Find where the given text appears and provide that cell's center as (X, Y) coordinate. 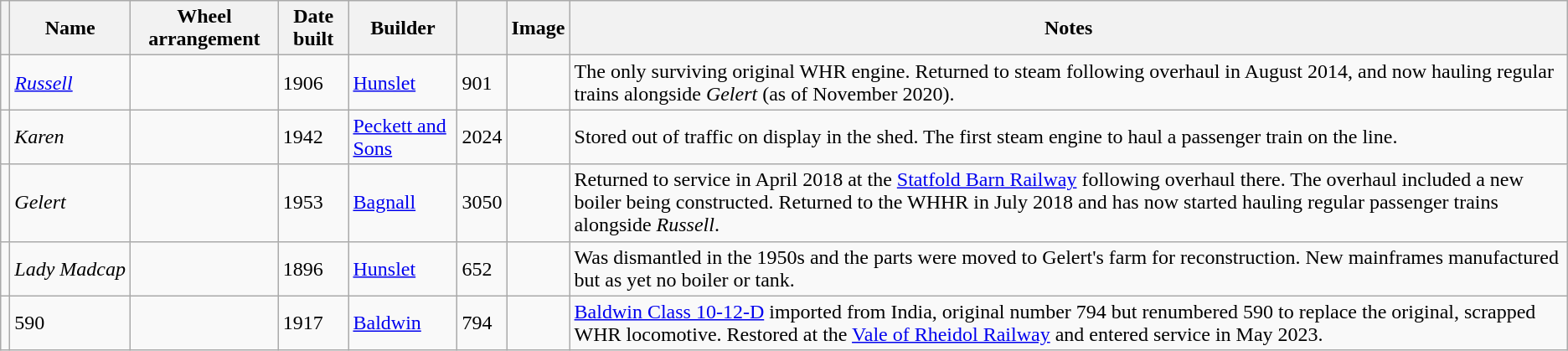
1953 (313, 203)
2024 (482, 137)
1896 (313, 268)
Notes (1069, 28)
Bagnall (403, 203)
794 (482, 323)
Stored out of traffic on display in the shed. The first steam engine to haul a passenger train on the line. (1069, 137)
Baldwin (403, 323)
1906 (313, 82)
Lady Madcap (70, 268)
1917 (313, 323)
1942 (313, 137)
Name (70, 28)
Wheel arrangement (204, 28)
901 (482, 82)
Image (538, 28)
Builder (403, 28)
Karen (70, 137)
Date built (313, 28)
590 (70, 323)
Russell (70, 82)
652 (482, 268)
Was dismantled in the 1950s and the parts were moved to Gelert's farm for reconstruction. New mainframes manufactured but as yet no boiler or tank. (1069, 268)
Peckett and Sons (403, 137)
3050 (482, 203)
Gelert (70, 203)
